Identify which cell holds the provided text, then report its [X, Y] central coordinate. 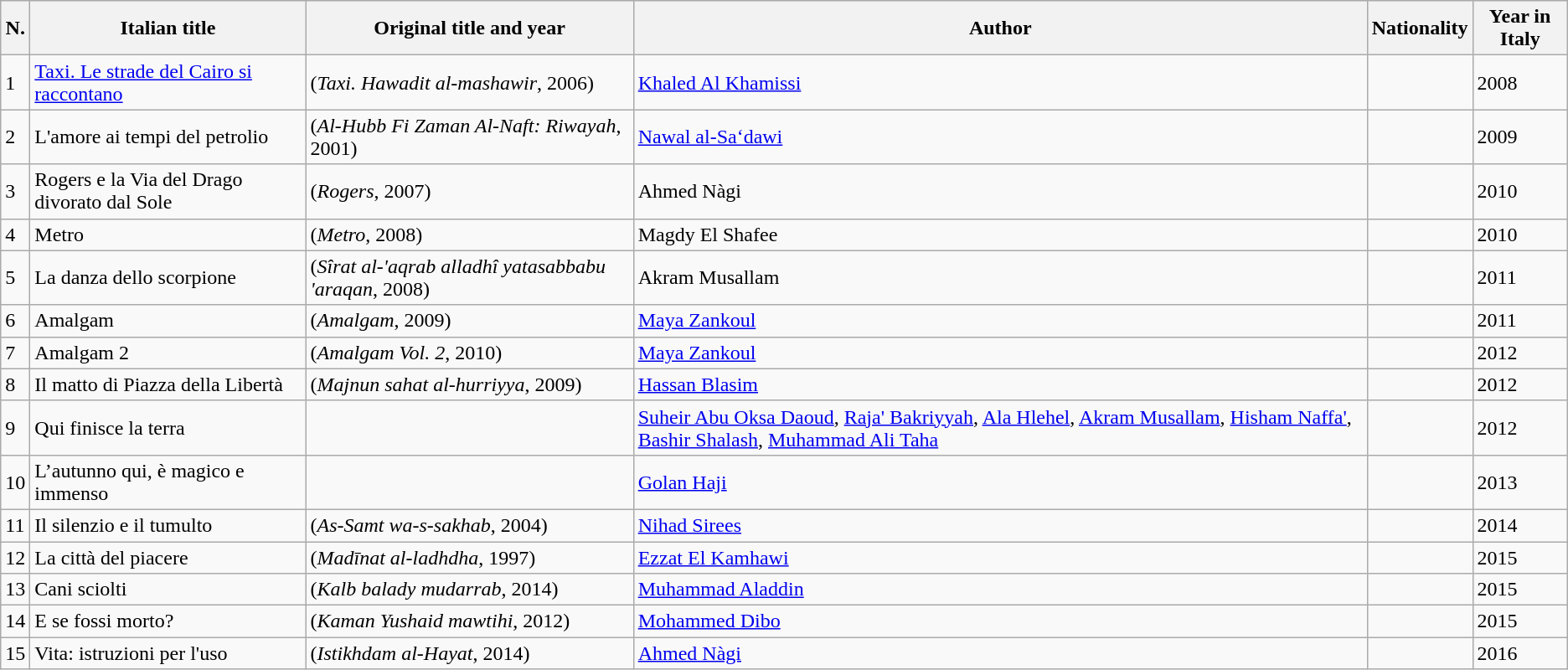
(Madīnat al-ladhdha, 1997) [469, 557]
Nihad Sirees [1000, 525]
Muhammad Aladdin [1000, 590]
Rogers e la Via del Drago divorato dal Sole [168, 191]
La danza dello scorpione [168, 278]
15 [15, 653]
Hassan Blasim [1000, 384]
12 [15, 557]
(Sîrat al-'aqrab alladhî yatasabbabu 'araqan, 2008) [469, 278]
Nawal al-Sa‘dawi [1000, 137]
2009 [1519, 137]
6 [15, 321]
14 [15, 621]
(Amalgam Vol. 2, 2010) [469, 353]
(Metro, 2008) [469, 234]
Golan Haji [1000, 482]
4 [15, 234]
(Al-Hubb Fi Zaman Al-Naft: Riwayah, 2001) [469, 137]
Amalgam 2 [168, 353]
2016 [1519, 653]
10 [15, 482]
Year in Italy [1519, 28]
Ezzat El Kamhawi [1000, 557]
(Kalb balady mudarrab, 2014) [469, 590]
L’autunno qui, è magico e immenso [168, 482]
(Amalgam, 2009) [469, 321]
(Taxi. Hawadit al-mashawir, 2006) [469, 82]
9 [15, 427]
L'amore ai tempi del petrolio [168, 137]
3 [15, 191]
(Istikhdam al-Hayat, 2014) [469, 653]
13 [15, 590]
2 [15, 137]
Mohammed Dibo [1000, 621]
Italian title [168, 28]
Il matto di Piazza della Libertà [168, 384]
Author [1000, 28]
11 [15, 525]
Khaled Al Khamissi [1000, 82]
Il silenzio e il tumulto [168, 525]
2014 [1519, 525]
2013 [1519, 482]
Nationality [1420, 28]
(Majnun sahat al-hurriyya, 2009) [469, 384]
Qui finisce la terra [168, 427]
Suheir Abu Oksa Daoud, Raja' Bakriyyah, Ala Hlehel, Akram Musallam, Hisham Naffa', Bashir Shalash, Muhammad Ali Taha [1000, 427]
Akram Musallam [1000, 278]
7 [15, 353]
5 [15, 278]
E se fossi morto? [168, 621]
Vita: istruzioni per l'uso [168, 653]
8 [15, 384]
(As-Samt wa-s-sakhab, 2004) [469, 525]
Metro [168, 234]
(Rogers, 2007) [469, 191]
La città del piacere [168, 557]
1 [15, 82]
Amalgam [168, 321]
Original title and year [469, 28]
Magdy El Shafee [1000, 234]
Cani sciolti [168, 590]
(Kaman Yushaid mawtihi, 2012) [469, 621]
N. [15, 28]
2008 [1519, 82]
Taxi. Le strade del Cairo si raccontano [168, 82]
